Return (X, Y) of the center of cell containing provided text 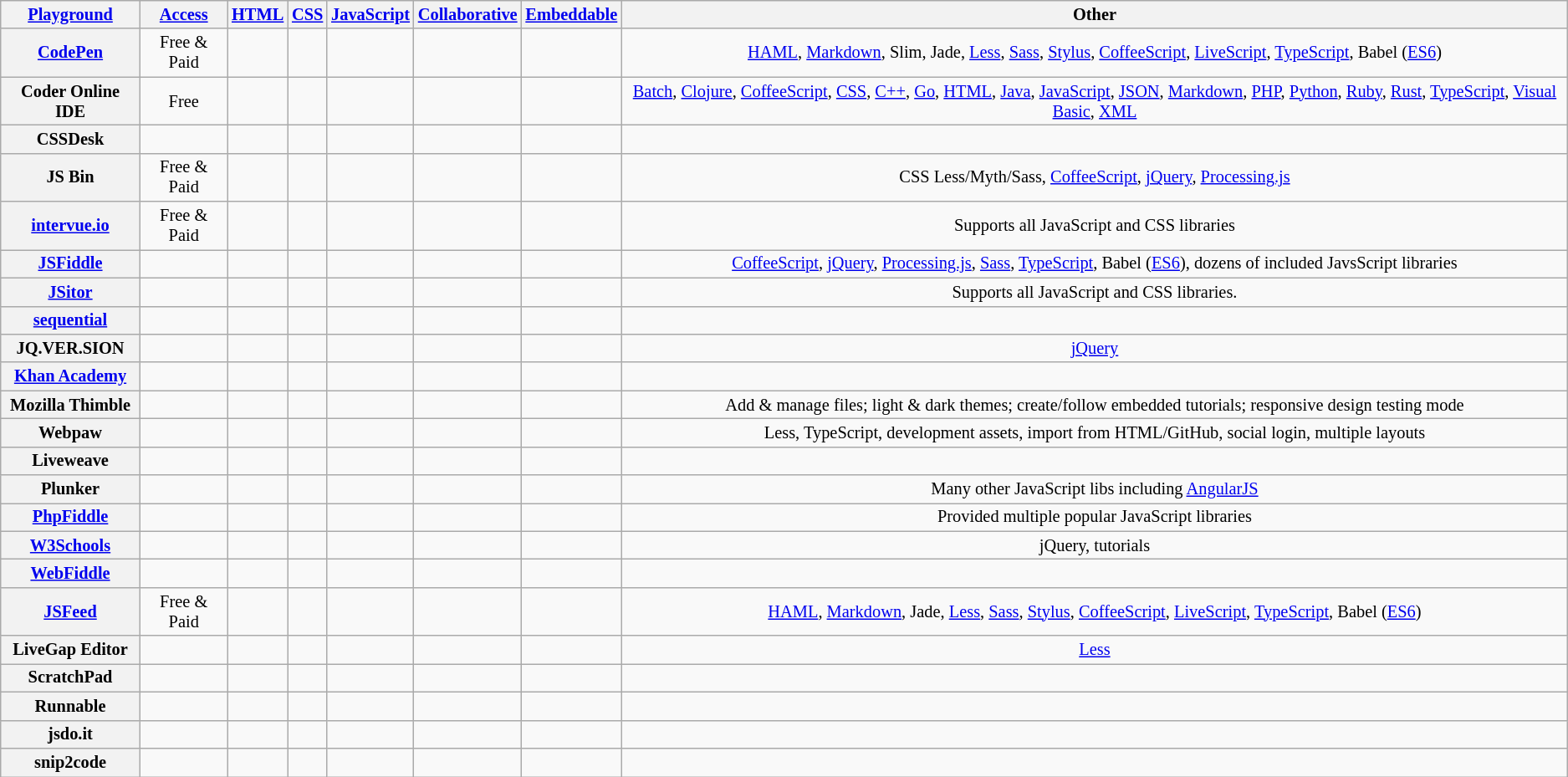
Many other JavaScript libs including AngularJS (1095, 489)
Supports all JavaScript and CSS libraries. (1095, 292)
snip2code (70, 762)
JQ.VER.SION (70, 348)
Liveweave (70, 461)
ScratchPad (70, 677)
Less, TypeScript, development assets, import from HTML/GitHub, social login, multiple layouts (1095, 432)
Provided multiple popular JavaScript libraries (1095, 517)
HAML, Markdown, Slim, Jade, Less, Sass, Stylus, CoffeeScript, LiveScript, TypeScript, Babel (ES6) (1095, 53)
sequential (70, 320)
Collaborative (468, 14)
JS Bin (70, 177)
Batch, Clojure, CoffeeScript, CSS, C++, Go, HTML, Java, JavaScript, JSON, Markdown, PHP, Python, Ruby, Rust, TypeScript, Visual Basic, XML (1095, 101)
JSFiddle (70, 263)
CSS Less/Myth/Sass, CoffeeScript, jQuery, Processing.js (1095, 177)
Plunker (70, 489)
Coder Online IDE (70, 101)
CoffeeScript, jQuery, Processing.js, Sass, TypeScript, Babel (ES6), dozens of included JavsScript libraries (1095, 263)
Embeddable (571, 14)
Runnable (70, 706)
WebFiddle (70, 573)
Add & manage files; light & dark themes; create/follow embedded tutorials; responsive design testing mode (1095, 405)
Playground (70, 14)
JSitor (70, 292)
jQuery, tutorials (1095, 545)
Free (184, 101)
CSSDesk (70, 139)
JSFeed (70, 611)
HTML (258, 14)
jsdo.it (70, 734)
Webpaw (70, 432)
Other (1095, 14)
CodePen (70, 53)
CSS (308, 14)
jQuery (1095, 348)
W3Schools (70, 545)
LiveGap Editor (70, 650)
PhpFiddle (70, 517)
JavaScript (370, 14)
HAML, Markdown, Jade, Less, Sass, Stylus, CoffeeScript, LiveScript, TypeScript, Babel (ES6) (1095, 611)
Mozilla Thimble (70, 405)
Access (184, 14)
Khan Academy (70, 376)
Less (1095, 650)
intervue.io (70, 226)
Supports all JavaScript and CSS libraries (1095, 226)
